Detect which cell encompasses the target text, then output its [X, Y] center coordinate. 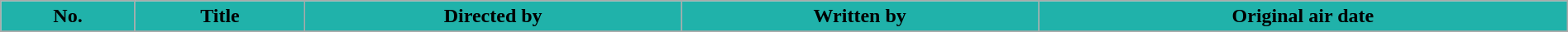
Written by [860, 16]
Title [220, 16]
No. [68, 16]
Directed by [493, 16]
Original air date [1303, 16]
